Detect which cell encompasses the target text, then output its (x, y) center coordinate. 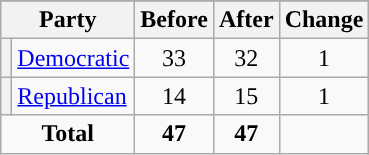
33 (174, 58)
Total (68, 134)
15 (246, 96)
Party (68, 20)
Democratic (74, 58)
Before (174, 20)
After (246, 20)
14 (174, 96)
Change (324, 20)
Republican (74, 96)
32 (246, 58)
